From the cell containing the given text, extract its center point as (X, Y) coordinate. 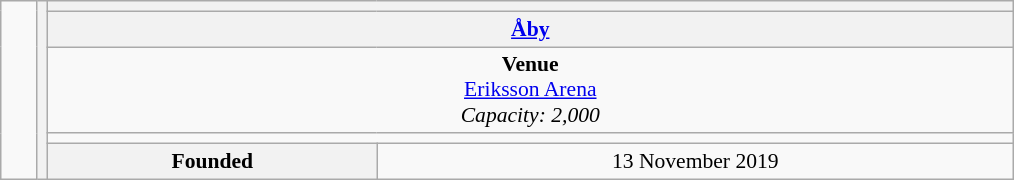
Founded (212, 162)
13 November 2019 (695, 162)
Åby (530, 29)
VenueEriksson ArenaCapacity: 2,000 (530, 90)
